From the cell containing the given text, extract its center point as [X, Y] coordinate. 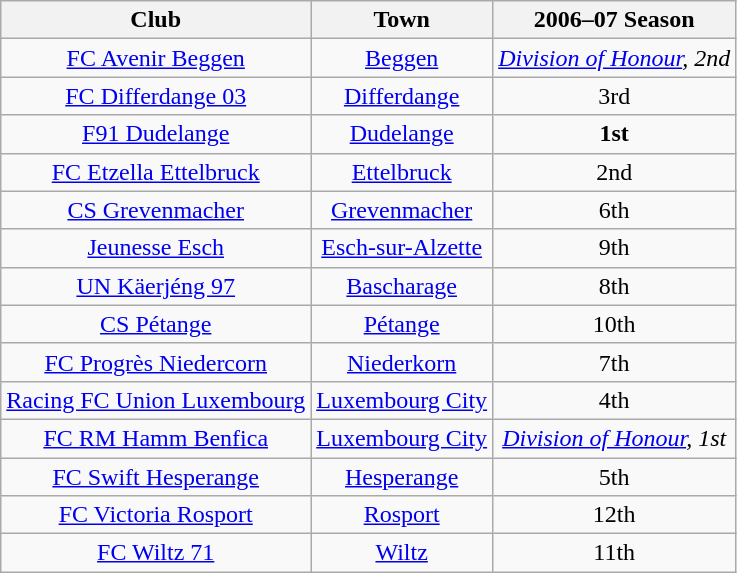
FC Differdange 03 [156, 96]
5th [614, 477]
Niederkorn [402, 362]
Esch-sur-Alzette [402, 248]
Club [156, 20]
11th [614, 553]
Jeunesse Esch [156, 248]
Grevenmacher [402, 210]
Differdange [402, 96]
FC Victoria Rosport [156, 515]
FC Etzella Ettelbruck [156, 172]
Bascharage [402, 286]
FC Avenir Beggen [156, 58]
Wiltz [402, 553]
Division of Honour, 1st [614, 438]
Racing FC Union Luxembourg [156, 400]
Ettelbruck [402, 172]
Hesperange [402, 477]
FC RM Hamm Benfica [156, 438]
Division of Honour, 2nd [614, 58]
Pétange [402, 324]
Rosport [402, 515]
4th [614, 400]
Dudelange [402, 134]
CS Grevenmacher [156, 210]
1st [614, 134]
Beggen [402, 58]
10th [614, 324]
2006–07 Season [614, 20]
FC Progrès Niedercorn [156, 362]
F91 Dudelange [156, 134]
CS Pétange [156, 324]
12th [614, 515]
FC Swift Hesperange [156, 477]
8th [614, 286]
2nd [614, 172]
6th [614, 210]
9th [614, 248]
7th [614, 362]
3rd [614, 96]
Town [402, 20]
UN Käerjéng 97 [156, 286]
FC Wiltz 71 [156, 553]
